Search for the cell housing the specified text and yield its (x, y) center coordinate. 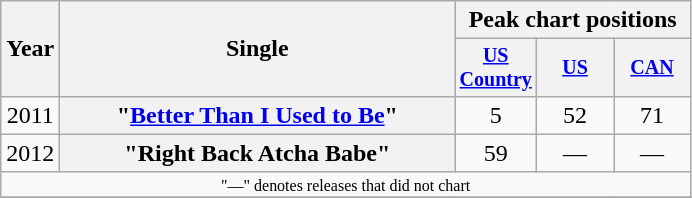
US Country (496, 68)
"Right Back Atcha Babe" (258, 153)
Single (258, 49)
Year (30, 49)
71 (652, 115)
"Better Than I Used to Be" (258, 115)
CAN (652, 68)
2012 (30, 153)
Peak chart positions (573, 20)
2011 (30, 115)
US (576, 68)
59 (496, 153)
5 (496, 115)
52 (576, 115)
"—" denotes releases that did not chart (346, 184)
